Search for the cell housing the specified text and yield its (X, Y) center coordinate. 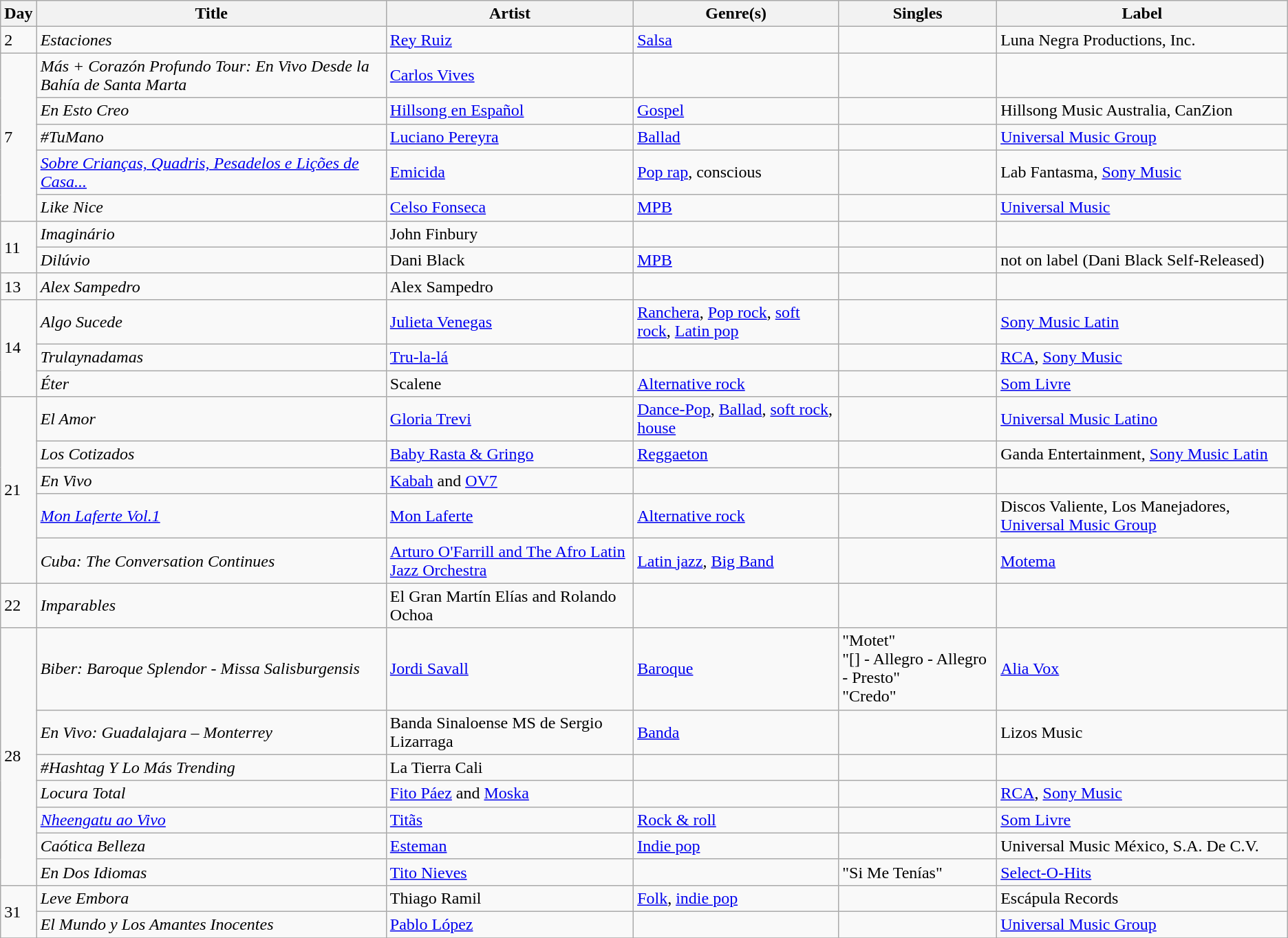
En Vivo: Guadalajara – Monterrey (211, 732)
Ranchera, Pop rock, soft rock, Latin pop (736, 322)
Rock & roll (736, 820)
Day (19, 14)
Lab Fantasma, Sony Music (1142, 172)
Universal Music (1142, 208)
Banda Sinaloense MS de Sergio Lizarraga (509, 732)
11 (19, 247)
Tito Nieves (509, 872)
#TuMano (211, 137)
31 (19, 911)
Caótica Belleza (211, 846)
2 (19, 40)
Mon Laferte (509, 516)
Artist (509, 14)
Algo Sucede (211, 322)
Leve Embora (211, 898)
Mon Laferte Vol.1 (211, 516)
Like Nice (211, 208)
Indie pop (736, 846)
Scalene (509, 383)
Gloria Trevi (509, 419)
Ballad (736, 137)
Esteman (509, 846)
Imaginário (211, 234)
Universal Music Latino (1142, 419)
Julieta Venegas (509, 322)
Locura Total (211, 794)
Cuba: The Conversation Continues (211, 561)
not on label (Dani Black Self-Released) (1142, 260)
Ganda Entertainment, Sony Music Latin (1142, 455)
Lizos Music (1142, 732)
Más + Corazón Profundo Tour: En Vivo Desde la Bahía de Santa Marta (211, 76)
Alia Vox (1142, 668)
Fito Páez and Moska (509, 794)
Pop rap, conscious (736, 172)
Thiago Ramil (509, 898)
Arturo O'Farrill and The Afro Latin Jazz Orchestra (509, 561)
Tru-la-lá (509, 357)
En Dos Idiomas (211, 872)
7 (19, 137)
Titãs (509, 820)
Hillsong Music Australia, CanZion (1142, 111)
Select-O-Hits (1142, 872)
Éter (211, 383)
En Vivo (211, 481)
Dani Black (509, 260)
El Amor (211, 419)
22 (19, 605)
Title (211, 14)
Rey Ruiz (509, 40)
Luciano Pereyra (509, 137)
Genre(s) (736, 14)
Escápula Records (1142, 898)
Singles (918, 14)
28 (19, 756)
Discos Valiente, Los Manejadores, Universal Music Group (1142, 516)
Kabah and OV7 (509, 481)
Motema (1142, 561)
#Hashtag Y Lo Más Trending (211, 767)
Celso Fonseca (509, 208)
Baroque (736, 668)
Nheengatu ao Vivo (211, 820)
Folk, indie pop (736, 898)
"Motet""[] - Allegro - Allegro - Presto""Credo" (918, 668)
John Finbury (509, 234)
Sobre Crianças, Quadris, Pesadelos e Lições de Casa... (211, 172)
13 (19, 286)
Pablo López (509, 924)
Salsa (736, 40)
"Si Me Tenías" (918, 872)
Jordi Savall (509, 668)
Latin jazz, Big Band (736, 561)
Dilúvio (211, 260)
Gospel (736, 111)
Los Cotizados (211, 455)
14 (19, 348)
21 (19, 490)
Hillsong en Español (509, 111)
Estaciones (211, 40)
Universal Music México, S.A. De C.V. (1142, 846)
El Mundo y Los Amantes Inocentes (211, 924)
Label (1142, 14)
La Tierra Cali (509, 767)
Trulaynadamas (211, 357)
En Esto Creo (211, 111)
El Gran Martín Elías and Rolando Ochoa (509, 605)
Sony Music Latin (1142, 322)
Biber: Baroque Splendor - Missa Salisburgensis (211, 668)
Baby Rasta & Gringo (509, 455)
Carlos Vives (509, 76)
Emicida (509, 172)
Dance-Pop, Ballad, soft rock, house (736, 419)
Luna Negra Productions, Inc. (1142, 40)
Imparables (211, 605)
Banda (736, 732)
Reggaeton (736, 455)
